Extract the [x, y] coordinate from the center of the cell holding the provided text.  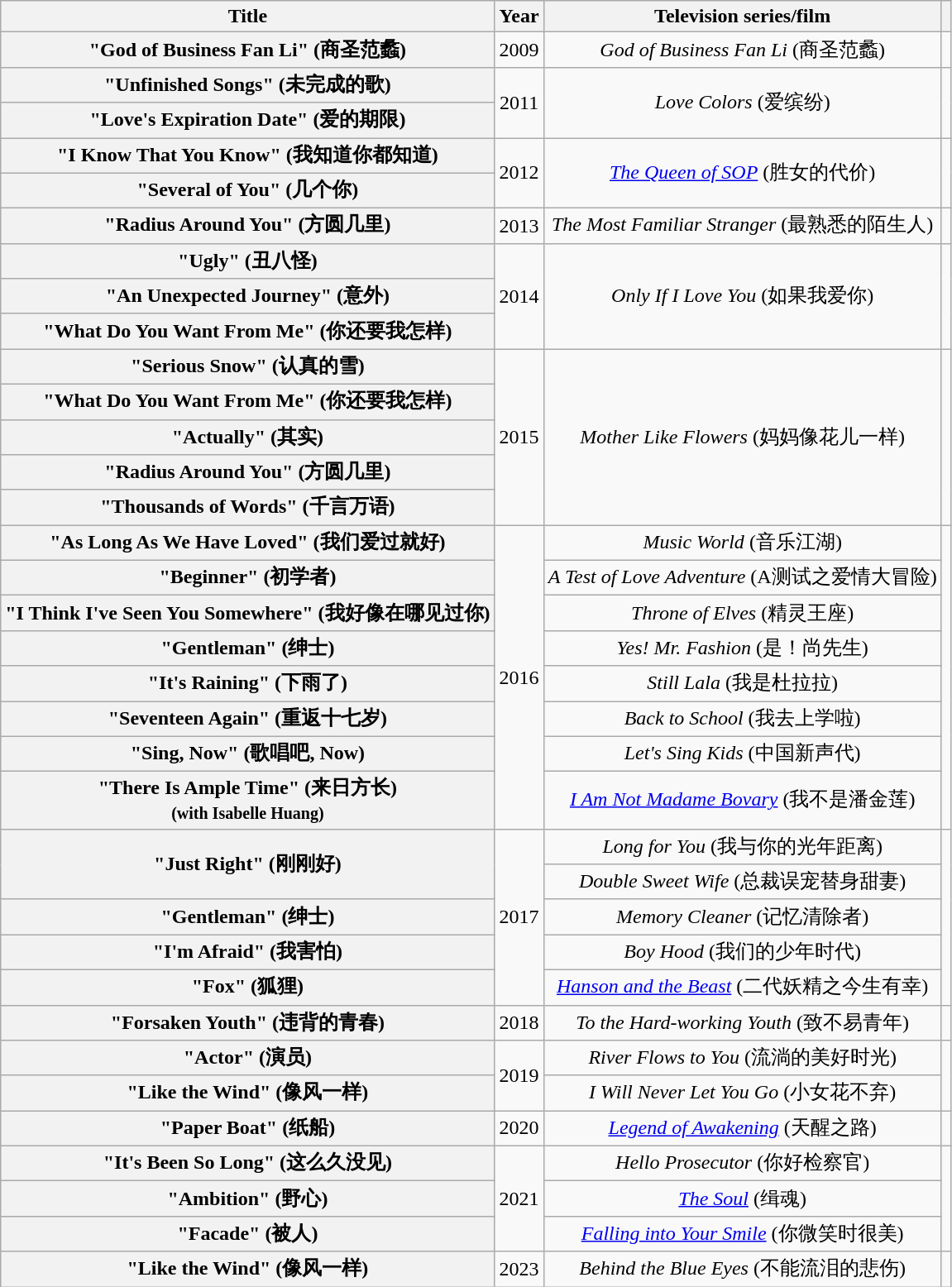
Falling into Your Smile (你微笑时很美) [743, 1234]
Long for You (我与你的光年距离) [743, 847]
To the Hard-working Youth (致不易青年) [743, 1022]
Still Lala (我是杜拉拉) [743, 683]
2018 [519, 1022]
Hanson and the Beast (二代妖精之今生有幸) [743, 988]
2020 [519, 1128]
"Unfinished Songs" (未完成的歌) [248, 84]
"I Think I've Seen You Somewhere" (我好像在哪见过你) [248, 614]
"Facade" (被人) [248, 1234]
"Ugly" (丑八怪) [248, 261]
2013 [519, 227]
The Soul (缉魂) [743, 1199]
The Queen of SOP (胜女的代价) [743, 172]
"As Long As We Have Loved" (我们爱过就好) [248, 543]
"God of Business Fan Li" (商圣范蠡) [248, 50]
2014 [519, 296]
Hello Prosecutor (你好检察官) [743, 1163]
God of Business Fan Li (商圣范蠡) [743, 50]
Double Sweet Wife (总裁误宠替身甜妻) [743, 882]
Boy Hood (我们的少年时代) [743, 953]
"Ambition" (野心) [248, 1199]
Memory Cleaner (记忆清除者) [743, 916]
Only If I Love You (如果我爱你) [743, 296]
Love Colors (爱缤纷) [743, 103]
Music World (音乐江湖) [743, 543]
"Beginner" (初学者) [248, 577]
"Fox" (狐狸) [248, 988]
Television series/film [743, 17]
I Am Not Madame Bovary (我不是潘金莲) [743, 801]
The Most Familiar Stranger (最熟悉的陌生人) [743, 227]
"Actor" (演员) [248, 1059]
"Serious Snow" (认真的雪) [248, 367]
"I'm Afraid" (我害怕) [248, 953]
Back to School (我去上学啦) [743, 720]
"I Know That You Know" (我知道你都知道) [248, 155]
Legend of Awakening (天醒之路) [743, 1128]
"It's Raining" (下雨了) [248, 683]
Title [248, 17]
"There Is Ample Time" (来日方长)(with Isabelle Huang) [248, 801]
"An Unexpected Journey" (意外) [248, 296]
2021 [519, 1198]
2023 [519, 1269]
"Several of You" (几个你) [248, 190]
Yes! Mr. Fashion (是！尚先生) [743, 648]
Mother Like Flowers (妈妈像花儿一样) [743, 437]
2011 [519, 103]
Year [519, 17]
"Just Right" (刚刚好) [248, 864]
2019 [519, 1075]
"Actually" (其实) [248, 437]
"Sing, Now" (歌唱吧, Now) [248, 754]
"Forsaken Youth" (违背的青春) [248, 1022]
2015 [519, 437]
"Seventeen Again" (重返十七岁) [248, 720]
"Love's Expiration Date" (爱的期限) [248, 121]
Let's Sing Kids (中国新声代) [743, 754]
"It's Been So Long" (这么久没见) [248, 1163]
2017 [519, 916]
2016 [519, 677]
"Paper Boat" (纸船) [248, 1128]
River Flows to You (流淌的美好时光) [743, 1059]
Behind the Blue Eyes (不能流泪的悲伤) [743, 1269]
2009 [519, 50]
Throne of Elves (精灵王座) [743, 614]
A Test of Love Adventure (A测试之爱情大冒险) [743, 577]
I Will Never Let You Go (小女花不弃) [743, 1093]
2012 [519, 172]
"Thousands of Words" (千言万语) [248, 508]
